Output the [X, Y] coordinate of the center of the cell containing the given text.  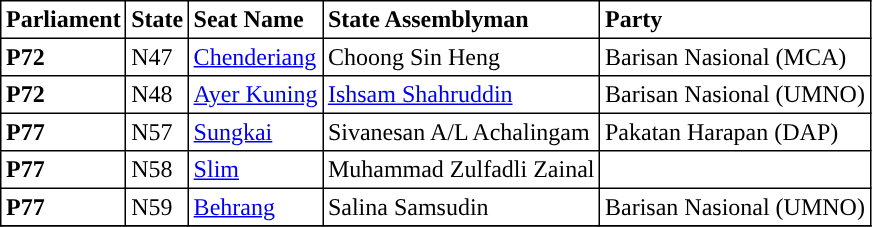
Party [735, 20]
N59 [157, 207]
State [157, 20]
N48 [157, 95]
N57 [157, 132]
Slim [255, 170]
Muhammad Zulfadli Zainal [462, 170]
Salina Samsudin [462, 207]
Seat Name [255, 20]
Parliament [64, 20]
Barisan Nasional (MCA) [735, 57]
Ishsam Shahruddin [462, 95]
Sungkai [255, 132]
Sivanesan A/L Achalingam [462, 132]
Chenderiang [255, 57]
N58 [157, 170]
Choong Sin Heng [462, 57]
Ayer Kuning [255, 95]
Behrang [255, 207]
N47 [157, 57]
State Assemblyman [462, 20]
Pakatan Harapan (DAP) [735, 132]
